Output the [x, y] coordinate of the center of the cell containing the given text.  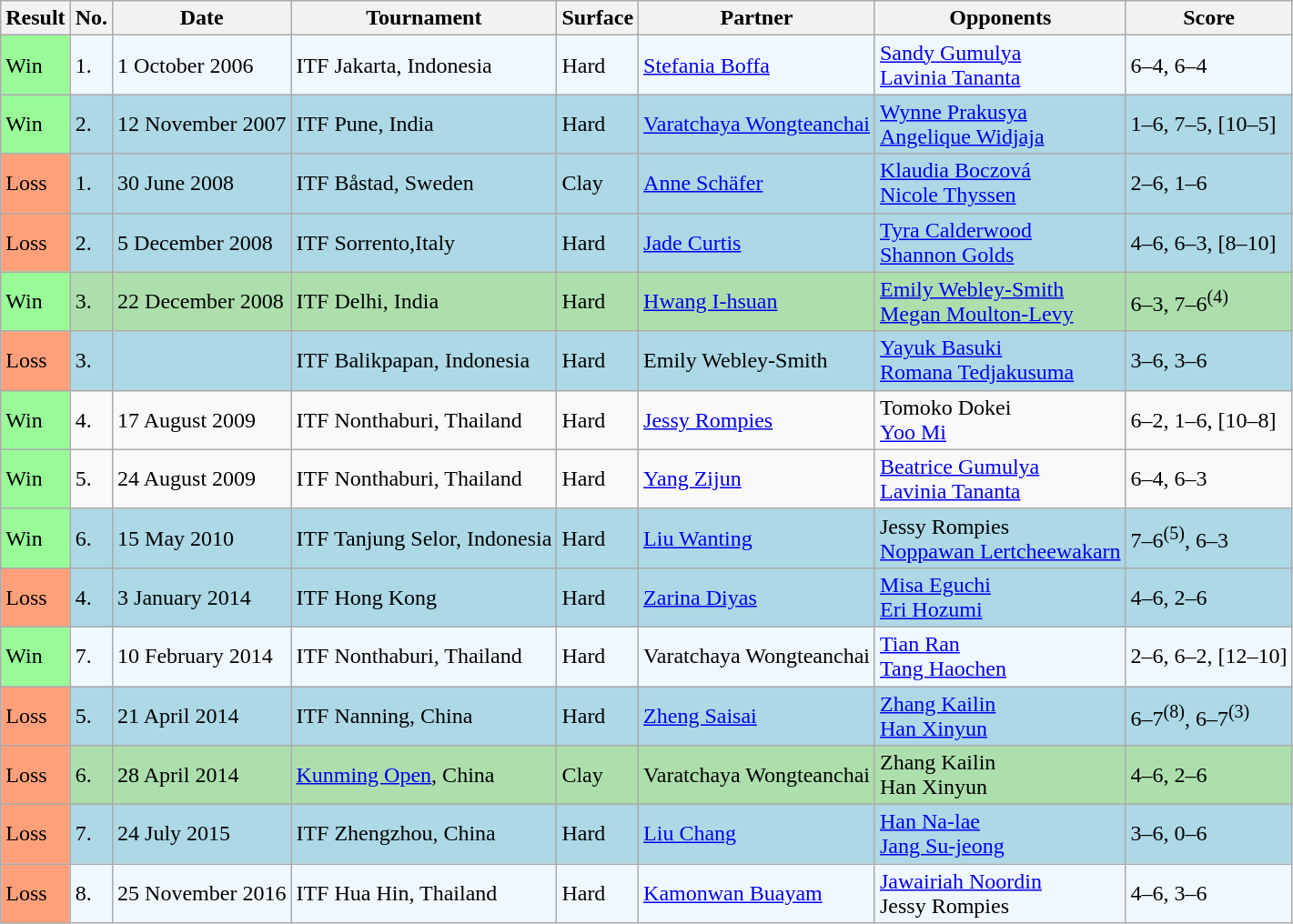
ITF Tanjung Selor, Indonesia [424, 538]
Jade Curtis [757, 242]
Yang Zijun [757, 478]
17 August 2009 [202, 420]
ITF Sorrento,Italy [424, 242]
ITF Hua Hin, Thailand [424, 893]
1 October 2006 [202, 65]
21 April 2014 [202, 715]
Anne Schäfer [757, 184]
30 June 2008 [202, 184]
Partner [757, 18]
8. [91, 893]
Kamonwan Buayam [757, 893]
6–4, 6–4 [1208, 65]
Score [1208, 18]
25 November 2016 [202, 893]
Result [35, 18]
ITF Nanning, China [424, 715]
Yayuk Basuki Romana Tedjakusuma [1000, 360]
6–4, 6–3 [1208, 478]
28 April 2014 [202, 775]
3–6, 3–6 [1208, 360]
ITF Balikpapan, Indonesia [424, 360]
24 July 2015 [202, 835]
Jessy Rompies Noppawan Lertcheewakarn [1000, 538]
5 December 2008 [202, 242]
ITF Hong Kong [424, 597]
Tomoko Dokei Yoo Mi [1000, 420]
Liu Wanting [757, 538]
Tyra Calderwood Shannon Golds [1000, 242]
Klaudia Boczová Nicole Thyssen [1000, 184]
Emily Webley-Smith Megan Moulton-Levy [1000, 302]
Beatrice Gumulya Lavinia Tananta [1000, 478]
3–6, 0–6 [1208, 835]
Opponents [1000, 18]
Liu Chang [757, 835]
4–6, 3–6 [1208, 893]
No. [91, 18]
1–6, 7–5, [10–5] [1208, 124]
ITF Delhi, India [424, 302]
22 December 2008 [202, 302]
Hwang I-hsuan [757, 302]
4–6, 6–3, [8–10] [1208, 242]
Tournament [424, 18]
Zheng Saisai [757, 715]
24 August 2009 [202, 478]
Date [202, 18]
Zarina Diyas [757, 597]
Jessy Rompies [757, 420]
Han Na-lae Jang Su-jeong [1000, 835]
7–6(5), 6–3 [1208, 538]
Tian Ran Tang Haochen [1000, 657]
6–3, 7–6(4) [1208, 302]
Surface [598, 18]
Sandy Gumulya Lavinia Tananta [1000, 65]
Misa Eguchi Eri Hozumi [1000, 597]
ITF Pune, India [424, 124]
Wynne Prakusya Angelique Widjaja [1000, 124]
Jawairiah Noordin Jessy Rompies [1000, 893]
6–2, 1–6, [10–8] [1208, 420]
Emily Webley-Smith [757, 360]
2–6, 6–2, [12–10] [1208, 657]
6–7(8), 6–7(3) [1208, 715]
Stefania Boffa [757, 65]
2–6, 1–6 [1208, 184]
10 February 2014 [202, 657]
12 November 2007 [202, 124]
Kunming Open, China [424, 775]
ITF Jakarta, Indonesia [424, 65]
15 May 2010 [202, 538]
3 January 2014 [202, 597]
ITF Zhengzhou, China [424, 835]
ITF Båstad, Sweden [424, 184]
